For the text-containing cell, return its midpoint in [X, Y] coordinate format. 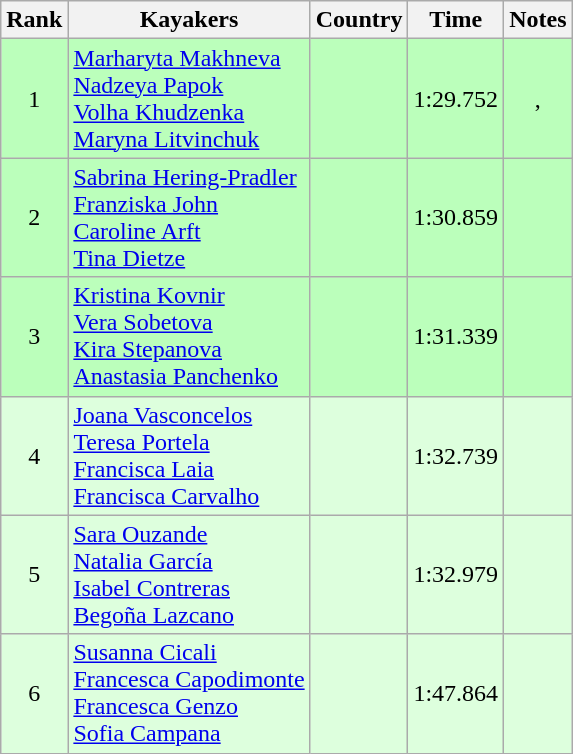
5 [34, 574]
1 [34, 98]
Kayakers [189, 20]
1:32.979 [456, 574]
, [538, 98]
Rank [34, 20]
Country [359, 20]
Notes [538, 20]
6 [34, 694]
Kristina KovnirVera SobetovaKira StepanovaAnastasia Panchenko [189, 336]
Sabrina Hering-PradlerFranziska JohnCaroline ArftTina Dietze [189, 218]
3 [34, 336]
Time [456, 20]
Sara OuzandeNatalia GarcíaIsabel ContrerasBegoña Lazcano [189, 574]
1:31.339 [456, 336]
Susanna CicaliFrancesca CapodimonteFrancesca GenzoSofia Campana [189, 694]
1:32.739 [456, 456]
Joana VasconcelosTeresa PortelaFrancisca LaiaFrancisca Carvalho [189, 456]
1:30.859 [456, 218]
1:47.864 [456, 694]
2 [34, 218]
Marharyta MakhnevaNadzeya PapokVolha KhudzenkaMaryna Litvinchuk [189, 98]
1:29.752 [456, 98]
4 [34, 456]
